Provide the (x, y) coordinate of the cell's center where the given text is located.  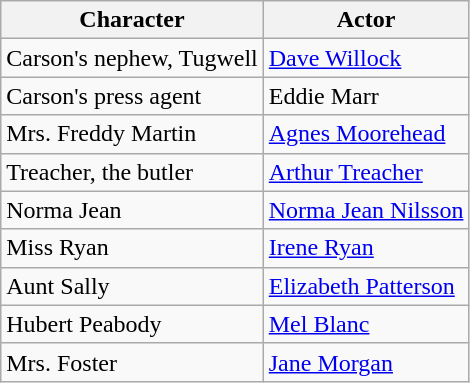
Norma Jean (132, 210)
Arthur Treacher (366, 172)
Dave Willock (366, 58)
Elizabeth Patterson (366, 286)
Eddie Marr (366, 96)
Mel Blanc (366, 324)
Actor (366, 20)
Mrs. Foster (132, 362)
Carson's nephew, Tugwell (132, 58)
Jane Morgan (366, 362)
Irene Ryan (366, 248)
Aunt Sally (132, 286)
Mrs. Freddy Martin (132, 134)
Carson's press agent (132, 96)
Miss Ryan (132, 248)
Norma Jean Nilsson (366, 210)
Hubert Peabody (132, 324)
Agnes Moorehead (366, 134)
Character (132, 20)
Treacher, the butler (132, 172)
